Find where the given text appears and provide that cell's center as (X, Y) coordinate. 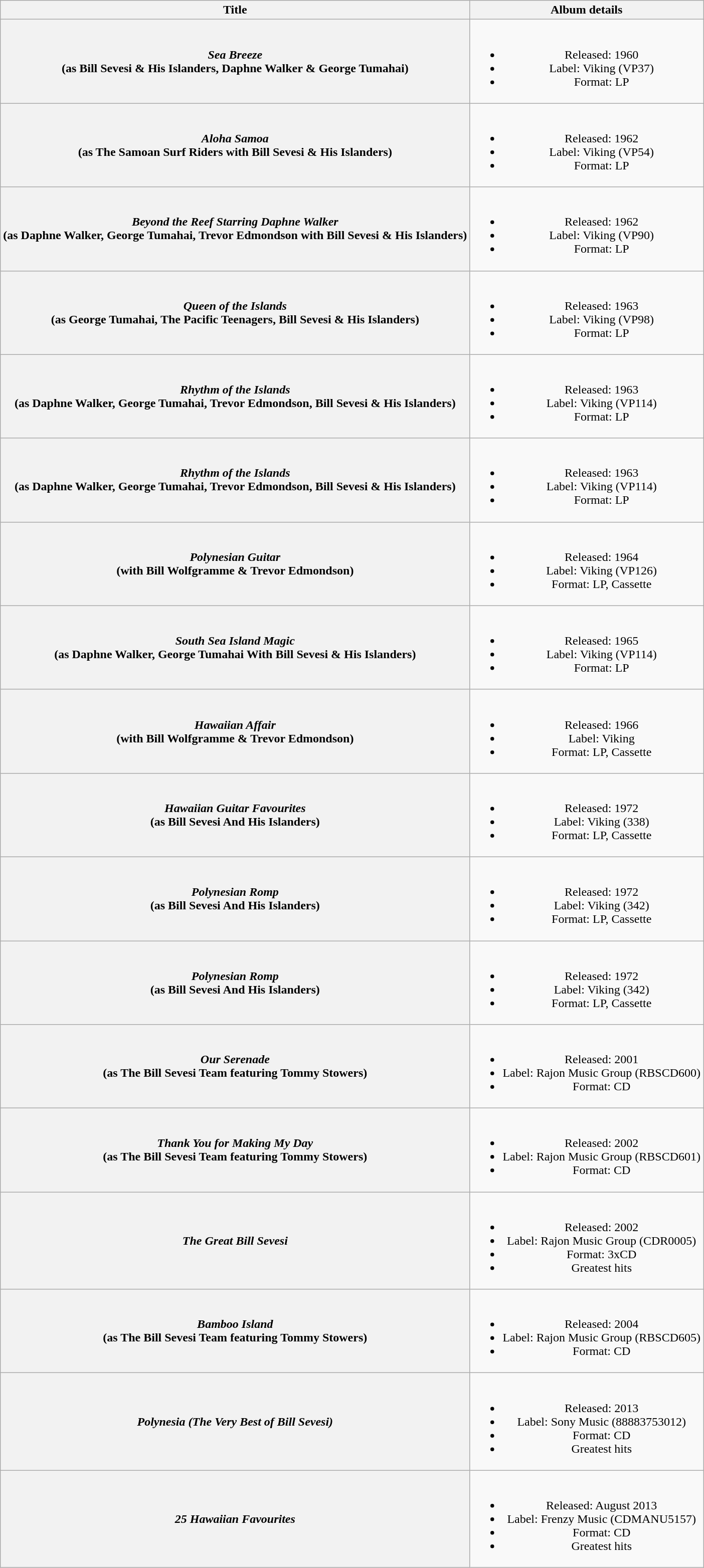
Released: 1964Label: Viking (VP126)Format: LP, Cassette (587, 563)
Aloha Samoa (as The Samoan Surf Riders with Bill Sevesi & His Islanders) (235, 145)
Released: 2002Label: Rajon Music Group (RBSCD601)Format: CD (587, 1150)
Released: 2013Label: Sony Music (88883753012)Format: CDGreatest hits (587, 1422)
South Sea Island Magic (as Daphne Walker, George Tumahai With Bill Sevesi & His Islanders) (235, 648)
Album details (587, 10)
Released: 1962Label: Viking (VP90)Format: LP (587, 229)
Released: 1962Label: Viking (VP54)Format: LP (587, 145)
Released: 1960Label: Viking (VP37)Format: LP (587, 61)
Thank You for Making My Day (as The Bill Sevesi Team featuring Tommy Stowers) (235, 1150)
Polynesia (The Very Best of Bill Sevesi) (235, 1422)
Hawaiian Affair (with Bill Wolfgramme & Trevor Edmondson) (235, 731)
Our Serenade (as The Bill Sevesi Team featuring Tommy Stowers) (235, 1067)
Released: 1972Label: Viking (338)Format: LP, Cassette (587, 815)
25 Hawaiian Favourites (235, 1519)
Hawaiian Guitar Favourites (as Bill Sevesi And His Islanders) (235, 815)
Title (235, 10)
Released: 1966Label: VikingFormat: LP, Cassette (587, 731)
Released: 2001Label: Rajon Music Group (RBSCD600)Format: CD (587, 1067)
Queen of the Islands (as George Tumahai, The Pacific Teenagers, Bill Sevesi & His Islanders) (235, 313)
Released: 1965Label: Viking (VP114)Format: LP (587, 648)
Released: 2002Label: Rajon Music Group (CDR0005)Format: 3xCDGreatest hits (587, 1241)
Released: 2004Label: Rajon Music Group (RBSCD605)Format: CD (587, 1331)
Released: 1963Label: Viking (VP98)Format: LP (587, 313)
Released: August 2013Label: Frenzy Music (CDMANU5157)Format: CDGreatest hits (587, 1519)
Bamboo Island (as The Bill Sevesi Team featuring Tommy Stowers) (235, 1331)
Polynesian Guitar (with Bill Wolfgramme & Trevor Edmondson) (235, 563)
The Great Bill Sevesi (235, 1241)
Beyond the Reef Starring Daphne Walker (as Daphne Walker, George Tumahai, Trevor Edmondson with Bill Sevesi & His Islanders) (235, 229)
Sea Breeze (as Bill Sevesi & His Islanders, Daphne Walker & George Tumahai) (235, 61)
